From the cell containing the given text, extract its center point as (x, y) coordinate. 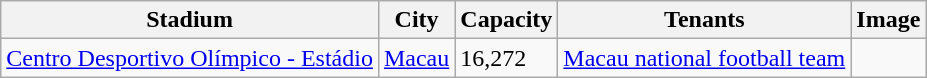
Tenants (704, 20)
Stadium (190, 20)
Capacity (506, 20)
Macau (416, 58)
Image (888, 20)
City (416, 20)
16,272 (506, 58)
Centro Desportivo Olímpico - Estádio (190, 58)
Macau national football team (704, 58)
